Locate the cell with the specified text and output its [X, Y] center coordinate. 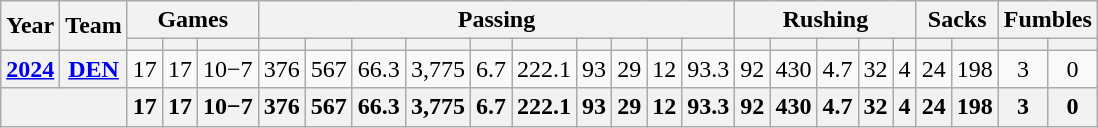
DEN [94, 69]
Team [94, 26]
Rushing [826, 20]
Year [30, 26]
2024 [30, 69]
Fumbles [1048, 20]
Games [192, 20]
Sacks [957, 20]
Passing [496, 20]
